Provide the (x, y) coordinate of the cell's center where the given text is located.  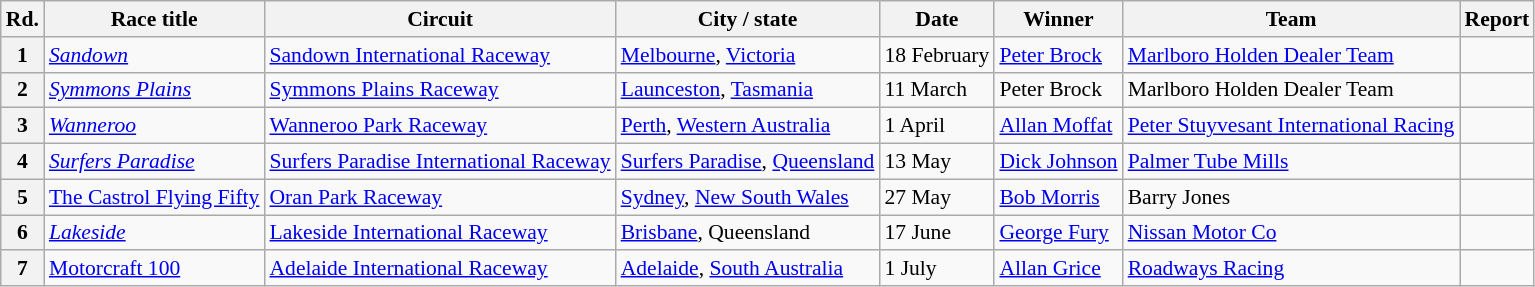
Oran Park Raceway (440, 197)
Symmons Plains (154, 90)
George Fury (1058, 233)
Team (1292, 19)
Sandown (154, 55)
6 (22, 233)
City / state (748, 19)
7 (22, 269)
Report (1498, 19)
Race title (154, 19)
3 (22, 126)
Palmer Tube Mills (1292, 162)
18 February (936, 55)
1 July (936, 269)
Surfers Paradise, Queensland (748, 162)
The Castrol Flying Fifty (154, 197)
Circuit (440, 19)
Allan Grice (1058, 269)
17 June (936, 233)
Launceston, Tasmania (748, 90)
Sandown International Raceway (440, 55)
Allan Moffat (1058, 126)
Peter Stuyvesant International Racing (1292, 126)
Surfers Paradise International Raceway (440, 162)
27 May (936, 197)
Barry Jones (1292, 197)
Sydney, New South Wales (748, 197)
2 (22, 90)
Roadways Racing (1292, 269)
11 March (936, 90)
4 (22, 162)
Winner (1058, 19)
1 April (936, 126)
Bob Morris (1058, 197)
Lakeside International Raceway (440, 233)
Date (936, 19)
Surfers Paradise (154, 162)
Adelaide, South Australia (748, 269)
1 (22, 55)
Adelaide International Raceway (440, 269)
Symmons Plains Raceway (440, 90)
Rd. (22, 19)
Motorcraft 100 (154, 269)
Perth, Western Australia (748, 126)
Lakeside (154, 233)
Nissan Motor Co (1292, 233)
Wanneroo Park Raceway (440, 126)
Brisbane, Queensland (748, 233)
Wanneroo (154, 126)
Melbourne, Victoria (748, 55)
Dick Johnson (1058, 162)
13 May (936, 162)
5 (22, 197)
